Provide the (x, y) coordinate of the cell's center where the given text is located.  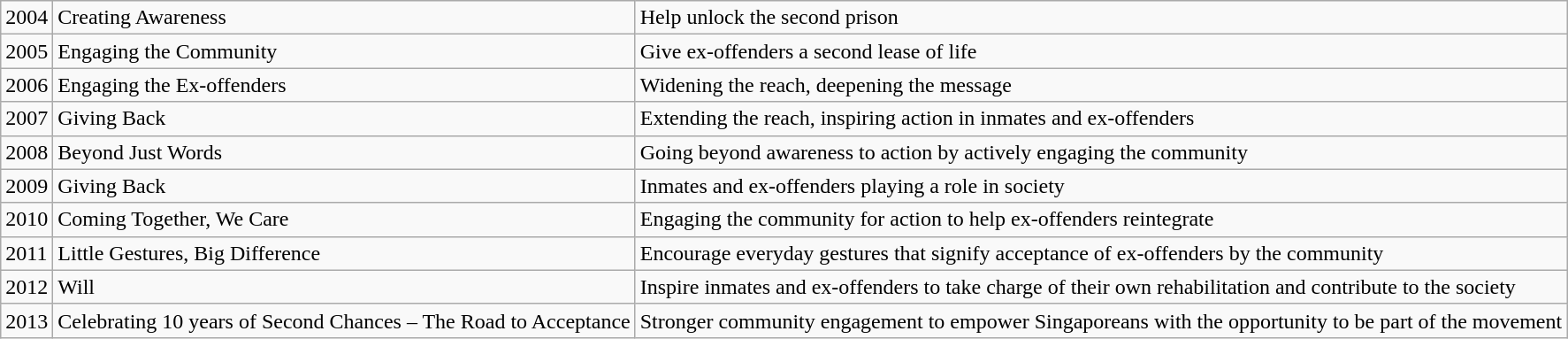
2005 (27, 51)
Engaging the Ex-offenders (344, 85)
Stronger community engagement to empower Singaporeans with the opportunity to be part of the movement (1100, 320)
2004 (27, 18)
Engaging the Community (344, 51)
2010 (27, 220)
Widening the reach, deepening the message (1100, 85)
Beyond Just Words (344, 152)
Will (344, 287)
Inmates and ex-offenders playing a role in society (1100, 186)
Coming Together, We Care (344, 220)
2012 (27, 287)
Give ex-offenders a second lease of life (1100, 51)
2007 (27, 119)
Creating Awareness (344, 18)
Inspire inmates and ex-offenders to take charge of their own rehabilitation and contribute to the society (1100, 287)
Encourage everyday gestures that signify acceptance of ex-offenders by the community (1100, 253)
2011 (27, 253)
Going beyond awareness to action by actively engaging the community (1100, 152)
2009 (27, 186)
Celebrating 10 years of Second Chances – The Road to Acceptance (344, 320)
2006 (27, 85)
Engaging the community for action to help ex-offenders reintegrate (1100, 220)
Extending the reach, inspiring action in inmates and ex-offenders (1100, 119)
2013 (27, 320)
Little Gestures, Big Difference (344, 253)
2008 (27, 152)
Help unlock the second prison (1100, 18)
